Determine the (x, y) coordinate at the center of the cell enclosing the given text.  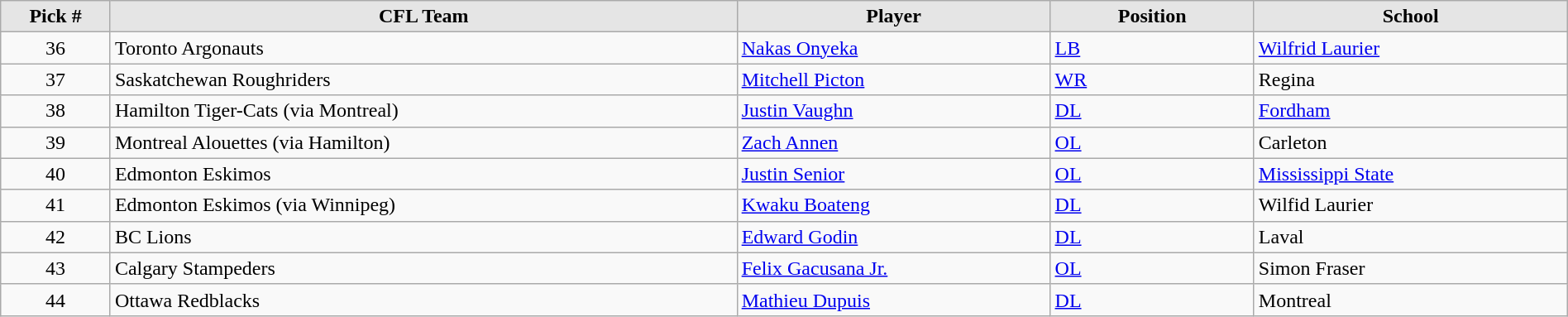
Wilfrid Laurier (1411, 48)
Mississippi State (1411, 174)
Laval (1411, 237)
Carleton (1411, 142)
Zach Annen (893, 142)
40 (56, 174)
44 (56, 300)
Hamilton Tiger-Cats (via Montreal) (423, 111)
School (1411, 17)
Montreal Alouettes (via Hamilton) (423, 142)
Position (1152, 17)
41 (56, 205)
Ottawa Redblacks (423, 300)
Justin Vaughn (893, 111)
Montreal (1411, 300)
37 (56, 79)
39 (56, 142)
Wilfid Laurier (1411, 205)
43 (56, 268)
BC Lions (423, 237)
Fordham (1411, 111)
Pick # (56, 17)
Regina (1411, 79)
Nakas Onyeka (893, 48)
LB (1152, 48)
Kwaku Boateng (893, 205)
38 (56, 111)
Felix Gacusana Jr. (893, 268)
Edmonton Eskimos (423, 174)
Player (893, 17)
36 (56, 48)
Edmonton Eskimos (via Winnipeg) (423, 205)
WR (1152, 79)
Simon Fraser (1411, 268)
Mathieu Dupuis (893, 300)
Saskatchewan Roughriders (423, 79)
42 (56, 237)
Mitchell Picton (893, 79)
Edward Godin (893, 237)
Toronto Argonauts (423, 48)
CFL Team (423, 17)
Justin Senior (893, 174)
Calgary Stampeders (423, 268)
